Extract the (x, y) coordinate from the center of the cell holding the provided text.  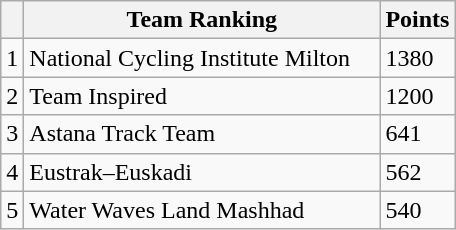
3 (12, 134)
Water Waves Land Mashhad (202, 210)
National Cycling Institute Milton (202, 58)
562 (418, 172)
Team Inspired (202, 96)
Team Ranking (202, 20)
Eustrak–Euskadi (202, 172)
4 (12, 172)
1200 (418, 96)
1 (12, 58)
Astana Track Team (202, 134)
2 (12, 96)
1380 (418, 58)
5 (12, 210)
641 (418, 134)
Points (418, 20)
540 (418, 210)
